Locate the cell with the specified text and output its (x, y) center coordinate. 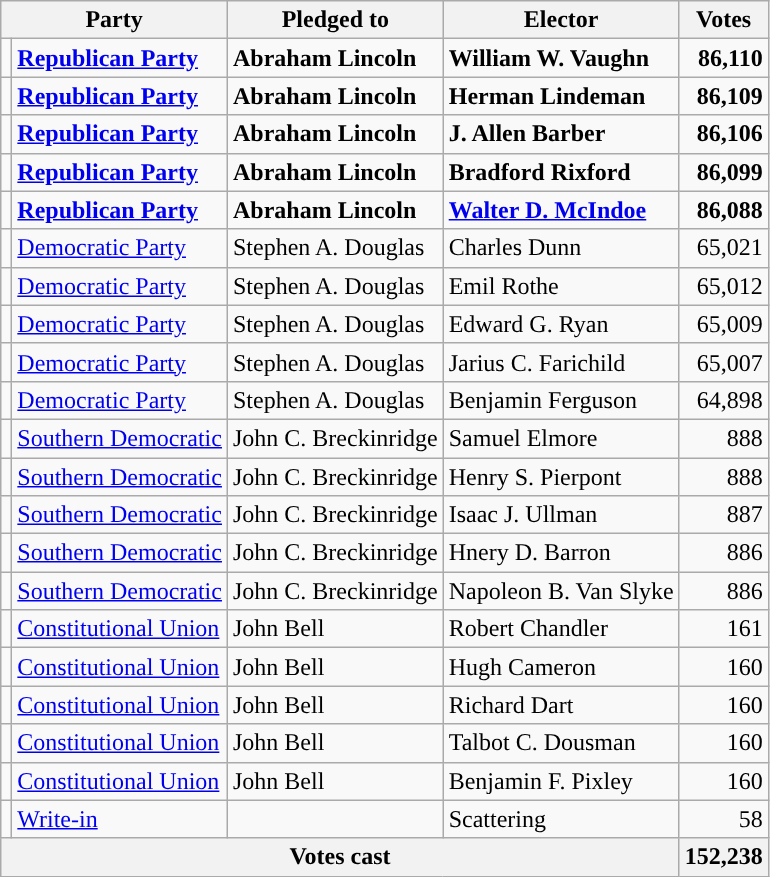
Richard Dart (561, 705)
Herman Lindeman (561, 96)
Edward G. Ryan (561, 324)
86,109 (724, 96)
Hugh Cameron (561, 667)
152,238 (724, 857)
Scattering (561, 819)
Talbot C. Dousman (561, 743)
86,088 (724, 210)
Write-in (120, 819)
887 (724, 515)
Isaac J. Ullman (561, 515)
Hnery D. Barron (561, 553)
161 (724, 629)
Jarius C. Farichild (561, 362)
86,110 (724, 58)
William W. Vaughn (561, 58)
Walter D. McIndoe (561, 210)
Pledged to (335, 20)
Party (114, 20)
Elector (561, 20)
86,099 (724, 172)
65,012 (724, 286)
65,009 (724, 324)
Emil Rothe (561, 286)
65,021 (724, 248)
Henry S. Pierpont (561, 477)
Robert Chandler (561, 629)
Charles Dunn (561, 248)
Votes cast (340, 857)
Votes (724, 20)
86,106 (724, 134)
Bradford Rixford (561, 172)
J. Allen Barber (561, 134)
Napoleon B. Van Slyke (561, 591)
65,007 (724, 362)
Benjamin F. Pixley (561, 781)
Benjamin Ferguson (561, 400)
58 (724, 819)
Samuel Elmore (561, 438)
64,898 (724, 400)
